Return [x, y] of the center of cell containing provided text 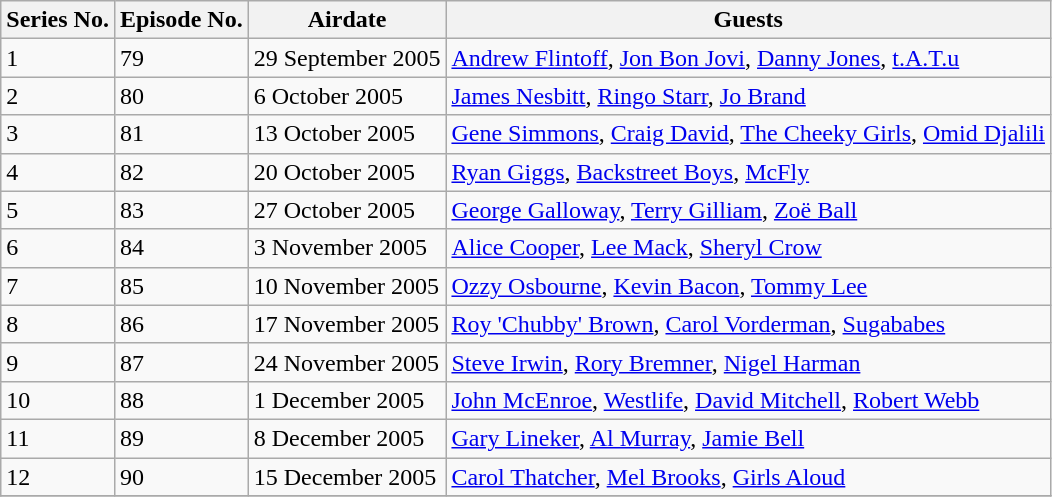
85 [181, 286]
John McEnroe, Westlife, David Mitchell, Robert Webb [748, 400]
Ozzy Osbourne, Kevin Bacon, Tommy Lee [748, 286]
Roy 'Chubby' Brown, Carol Vorderman, Sugababes [748, 324]
9 [58, 362]
24 November 2005 [347, 362]
Airdate [347, 20]
1 [58, 58]
Alice Cooper, Lee Mack, Sheryl Crow [748, 248]
George Galloway, Terry Gilliam, Zoë Ball [748, 210]
8 [58, 324]
10 [58, 400]
80 [181, 96]
Ryan Giggs, Backstreet Boys, McFly [748, 172]
Gary Lineker, Al Murray, Jamie Bell [748, 438]
10 November 2005 [347, 286]
Episode No. [181, 20]
Steve Irwin, Rory Bremner, Nigel Harman [748, 362]
1 December 2005 [347, 400]
90 [181, 477]
5 [58, 210]
86 [181, 324]
11 [58, 438]
27 October 2005 [347, 210]
Carol Thatcher, Mel Brooks, Girls Aloud [748, 477]
6 [58, 248]
17 November 2005 [347, 324]
13 October 2005 [347, 134]
29 September 2005 [347, 58]
83 [181, 210]
Andrew Flintoff, Jon Bon Jovi, Danny Jones, t.A.T.u [748, 58]
James Nesbitt, Ringo Starr, Jo Brand [748, 96]
3 [58, 134]
20 October 2005 [347, 172]
12 [58, 477]
8 December 2005 [347, 438]
88 [181, 400]
4 [58, 172]
89 [181, 438]
82 [181, 172]
6 October 2005 [347, 96]
Gene Simmons, Craig David, The Cheeky Girls, Omid Djalili [748, 134]
7 [58, 286]
79 [181, 58]
15 December 2005 [347, 477]
Guests [748, 20]
3 November 2005 [347, 248]
87 [181, 362]
2 [58, 96]
84 [181, 248]
81 [181, 134]
Series No. [58, 20]
